Extract the [X, Y] coordinate from the center of the cell holding the provided text.  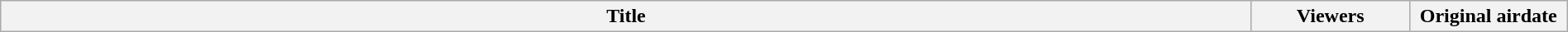
Original airdate [1489, 16]
Title [626, 16]
Viewers [1330, 16]
